Output the (x, y) coordinate of the center of the cell containing the given text.  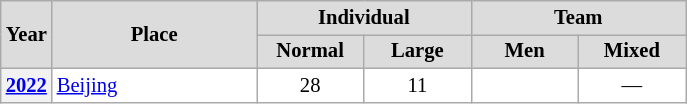
Year (26, 34)
Men (524, 51)
11 (418, 85)
Place (154, 34)
Mixed (632, 51)
— (632, 85)
Beijing (154, 85)
Large (418, 51)
Individual (363, 17)
Normal (310, 51)
Team (578, 17)
2022 (26, 85)
28 (310, 85)
